From the cell containing the given text, extract its center point as [X, Y] coordinate. 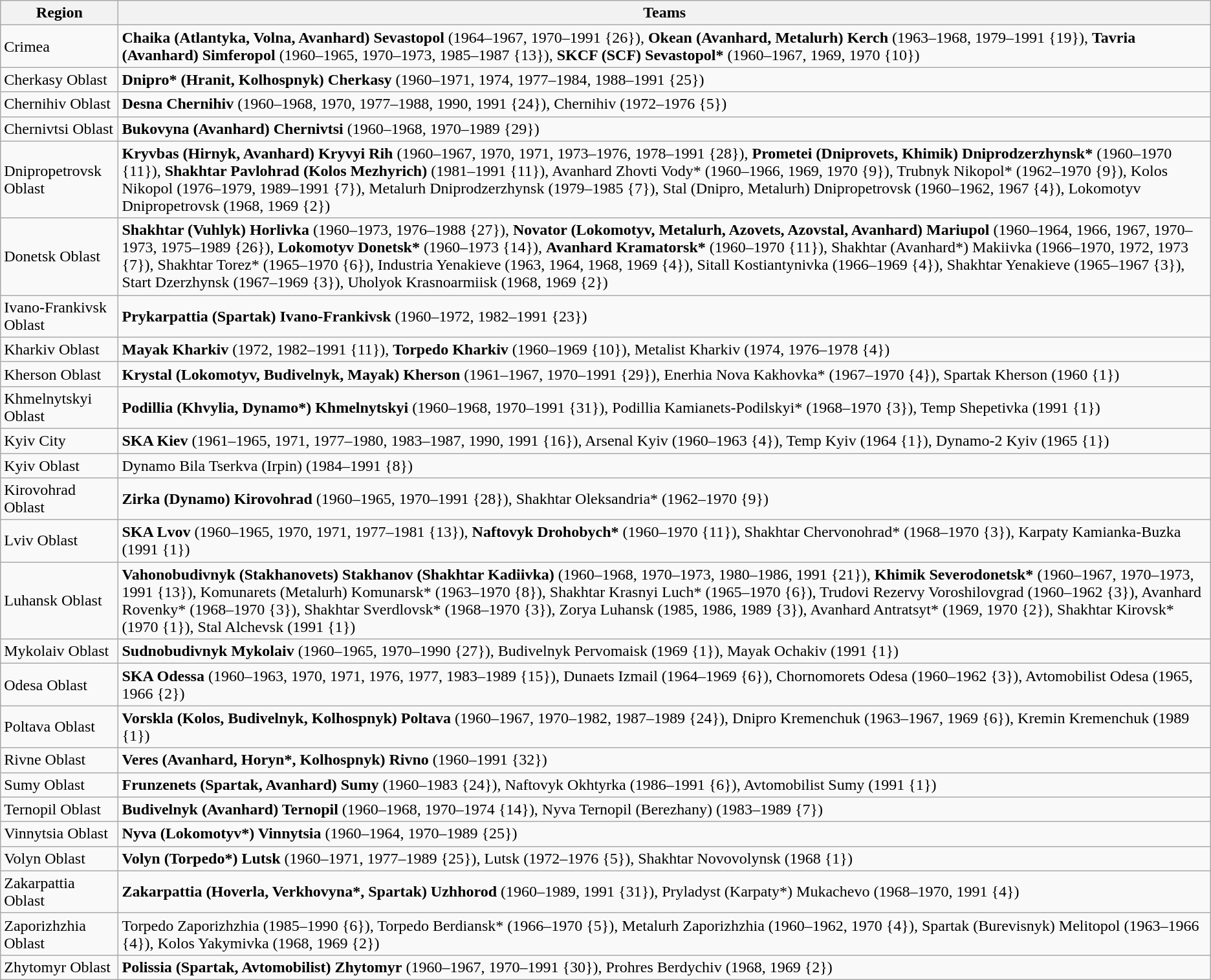
Khmelnytskyi Oblast [60, 408]
Odesa Oblast [60, 684]
Zaporizhzhia Oblast [60, 934]
Mykolaiv Oblast [60, 651]
Kherson Oblast [60, 374]
Desna Chernihiv (1960–1968, 1970, 1977–1988, 1990, 1991 {24}), Chernihiv (1972–1976 {5}) [664, 104]
Kyiv Oblast [60, 465]
Chernihiv Oblast [60, 104]
Luhansk Oblast [60, 600]
Dynamo Bila Tserkva (Irpin) (1984–1991 {8}) [664, 465]
Zakarpattia Oblast [60, 891]
Podillia (Khvylia, Dynamo*) Khmelnytskyi (1960–1968, 1970–1991 {31}), Podillia Kamianets-Podilskyi* (1968–1970 {3}), Temp Shepetivka (1991 {1}) [664, 408]
Ivano-Frankivsk Oblast [60, 316]
Mayak Kharkiv (1972, 1982–1991 {11}), Torpedo Kharkiv (1960–1969 {10}), Metalist Kharkiv (1974, 1976–1978 {4}) [664, 349]
Krystal (Lokomotyv, Budivelnyk, Mayak) Kherson (1961–1967, 1970–1991 {29}), Enerhia Nova Kakhovka* (1967–1970 {4}), Spartak Kherson (1960 {1}) [664, 374]
Teams [664, 13]
Zhytomyr Oblast [60, 967]
Sumy Oblast [60, 785]
Poltava Oblast [60, 727]
Donetsk Oblast [60, 256]
Cherkasy Oblast [60, 80]
Kirovohrad Oblast [60, 499]
Volyn (Torpedo*) Lutsk (1960–1971, 1977–1989 {25}), Lutsk (1972–1976 {5}), Shakhtar Novovolynsk (1968 {1}) [664, 858]
Ternopil Oblast [60, 809]
SKA Kiev (1961–1965, 1971, 1977–1980, 1983–1987, 1990, 1991 {16}), Arsenal Kyiv (1960–1963 {4}), Temp Kyiv (1964 {1}), Dynamo-2 Kyiv (1965 {1}) [664, 441]
Lviv Oblast [60, 541]
Zirka (Dynamo) Kirovohrad (1960–1965, 1970–1991 {28}), Shakhtar Oleksandria* (1962–1970 {9}) [664, 499]
Dnipro* (Hranit, Kolhospnyk) Cherkasy (1960–1971, 1974, 1977–1984, 1988–1991 {25}) [664, 80]
Region [60, 13]
Volyn Oblast [60, 858]
Sudnobudivnyk Mykolaiv (1960–1965, 1970–1990 {27}), Budivelnyk Pervomaisk (1969 {1}), Mayak Ochakiv (1991 {1}) [664, 651]
Polissia (Spartak, Avtomobilist) Zhytomyr (1960–1967, 1970–1991 {30}), Prohres Berdychiv (1968, 1969 {2}) [664, 967]
Chernivtsi Oblast [60, 129]
Kharkiv Oblast [60, 349]
Zakarpattia (Hoverla, Verkhovyna*, Spartak) Uzhhorod (1960–1989, 1991 {31}), Pryladyst (Karpaty*) Mukachevo (1968–1970, 1991 {4}) [664, 891]
Frunzenets (Spartak, Avanhard) Sumy (1960–1983 {24}), Naftovyk Okhtyrka (1986–1991 {6}), Avtomobilist Sumy (1991 {1}) [664, 785]
Dnipropetrovsk Oblast [60, 180]
Budivelnyk (Avanhard) Ternopil (1960–1968, 1970–1974 {14}), Nyva Ternopil (Berezhany) (1983–1989 {7}) [664, 809]
Rivne Oblast [60, 760]
Crimea [60, 47]
Nyva (Lokomotyv*) Vinnytsia (1960–1964, 1970–1989 {25}) [664, 834]
Vinnytsia Oblast [60, 834]
Kyiv City [60, 441]
Prykarpattia (Spartak) Ivano-Frankivsk (1960–1972, 1982–1991 {23}) [664, 316]
Bukovyna (Avanhard) Chernivtsi (1960–1968, 1970–1989 {29}) [664, 129]
Veres (Avanhard, Horyn*, Kolhospnyk) Rivno (1960–1991 {32}) [664, 760]
